Provide the (x, y) coordinate of the cell's center where the given text is located.  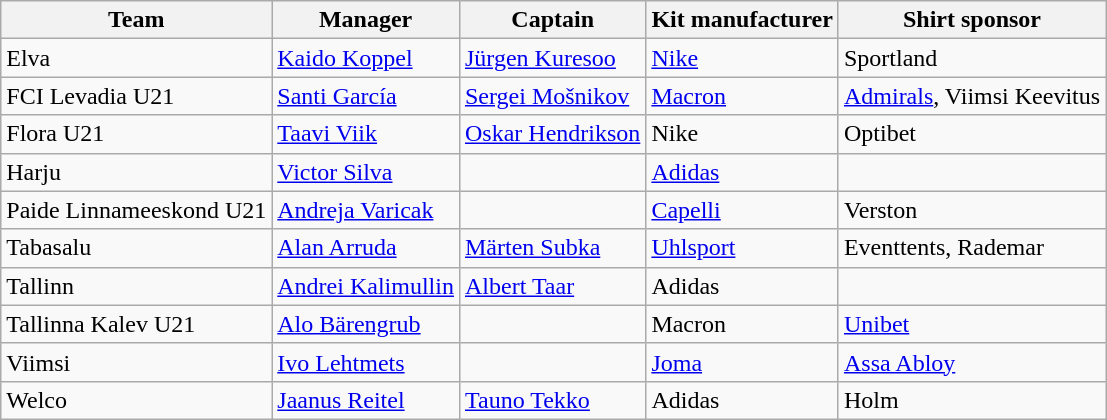
Märten Subka (552, 248)
Jaanus Reitel (366, 400)
Tallinna Kalev U21 (136, 324)
Tauno Tekko (552, 400)
Captain (552, 20)
Kaido Koppel (366, 58)
Paide Linnameeskond U21 (136, 210)
Uhlsport (742, 248)
Sportland (972, 58)
FCI Levadia U21 (136, 96)
Capelli (742, 210)
Alo Bärengrub (366, 324)
Viimsi (136, 362)
Andrei Kalimullin (366, 286)
Manager (366, 20)
Jürgen Kuresoo (552, 58)
Joma (742, 362)
Taavi Viik (366, 134)
Tabasalu (136, 248)
Shirt sponsor (972, 20)
Holm (972, 400)
Harju (136, 172)
Admirals, Viimsi Keevitus (972, 96)
Kit manufacturer (742, 20)
Assa Abloy (972, 362)
Oskar Hendrikson (552, 134)
Ivo Lehtmets (366, 362)
Unibet (972, 324)
Alan Arruda (366, 248)
Optibet (972, 134)
Verston (972, 210)
Victor Silva (366, 172)
Team (136, 20)
Albert Taar (552, 286)
Welco (136, 400)
Tallinn (136, 286)
Andreja Varicak (366, 210)
Eventtents, Rademar (972, 248)
Sergei Mošnikov (552, 96)
Santi García (366, 96)
Flora U21 (136, 134)
Elva (136, 58)
